Determine the (X, Y) coordinate at the center of the cell enclosing the given text.  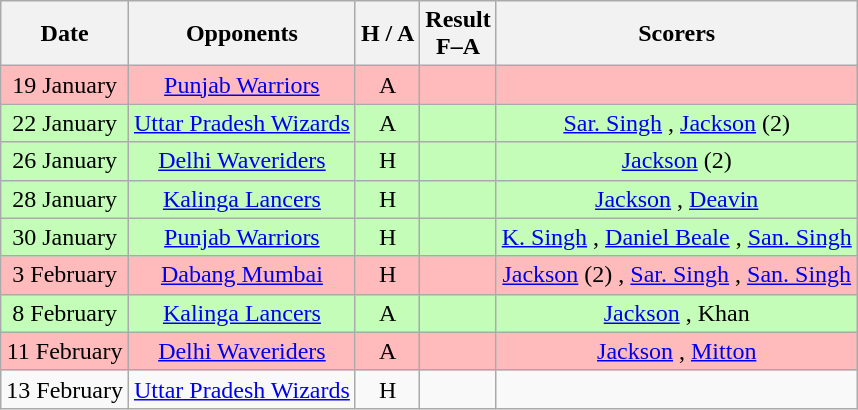
28 January (65, 199)
K. Singh , Daniel Beale , San. Singh (676, 237)
8 February (65, 313)
22 January (65, 123)
Jackson , Deavin (676, 199)
H / A (387, 34)
Opponents (242, 34)
ResultF–A (458, 34)
13 February (65, 389)
19 January (65, 85)
Jackson (2) , Sar. Singh , San. Singh (676, 275)
30 January (65, 237)
11 February (65, 351)
Scorers (676, 34)
26 January (65, 161)
Jackson (2) (676, 161)
Sar. Singh , Jackson (2) (676, 123)
Jackson , Mitton (676, 351)
Jackson , Khan (676, 313)
Date (65, 34)
3 February (65, 275)
Dabang Mumbai (242, 275)
